Capture the cell that displays the provided text and extract its [X, Y] central coordinate. 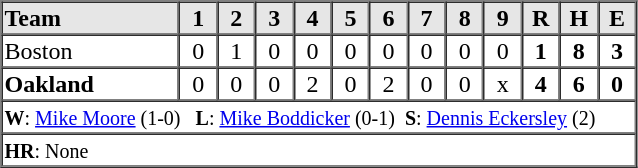
x [503, 84]
5 [350, 18]
R [541, 18]
HR: None [319, 150]
9 [503, 18]
H [579, 18]
Oakland [91, 84]
E [617, 18]
Team [91, 18]
Boston [91, 50]
W: Mike Moore (1-0) L: Mike Boddicker (0-1) S: Dennis Eckersley (2) [319, 116]
7 [427, 18]
